Capture the cell that displays the provided text and extract its (x, y) central coordinate. 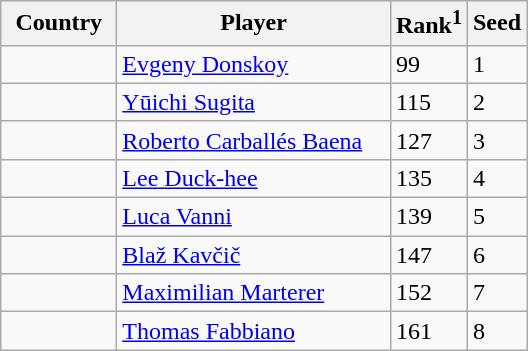
3 (496, 140)
127 (428, 140)
Rank1 (428, 24)
115 (428, 102)
Yūichi Sugita (254, 102)
Evgeny Donskoy (254, 64)
5 (496, 217)
Lee Duck-hee (254, 178)
7 (496, 293)
6 (496, 255)
147 (428, 255)
Player (254, 24)
139 (428, 217)
Roberto Carballés Baena (254, 140)
Country (59, 24)
1 (496, 64)
152 (428, 293)
Thomas Fabbiano (254, 331)
135 (428, 178)
161 (428, 331)
2 (496, 102)
Seed (496, 24)
4 (496, 178)
99 (428, 64)
Maximilian Marterer (254, 293)
Blaž Kavčič (254, 255)
8 (496, 331)
Luca Vanni (254, 217)
